From the cell containing the given text, extract its center point as [X, Y] coordinate. 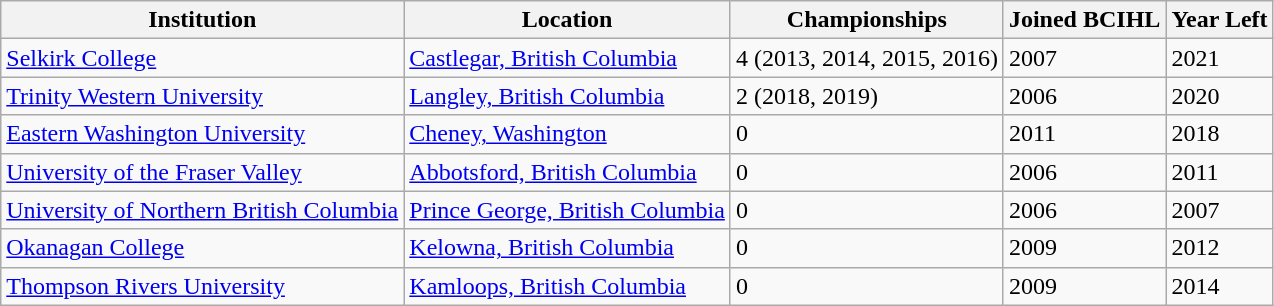
Castlegar, British Columbia [568, 58]
Eastern Washington University [202, 134]
Abbotsford, British Columbia [568, 172]
Kelowna, British Columbia [568, 248]
Okanagan College [202, 248]
2020 [1220, 96]
Championships [866, 20]
Institution [202, 20]
Kamloops, British Columbia [568, 286]
Location [568, 20]
University of the Fraser Valley [202, 172]
Joined BCIHL [1084, 20]
2018 [1220, 134]
University of Northern British Columbia [202, 210]
Langley, British Columbia [568, 96]
Year Left [1220, 20]
Trinity Western University [202, 96]
4 (2013, 2014, 2015, 2016) [866, 58]
2 (2018, 2019) [866, 96]
Prince George, British Columbia [568, 210]
2012 [1220, 248]
Cheney, Washington [568, 134]
2014 [1220, 286]
2021 [1220, 58]
Selkirk College [202, 58]
Thompson Rivers University [202, 286]
